Search for the cell housing the specified text and yield its (x, y) center coordinate. 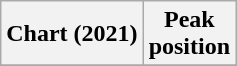
Chart (2021) (72, 34)
Peakposition (189, 34)
